Return the (X, Y) coordinate for the center point of the cell that contains the specified text.  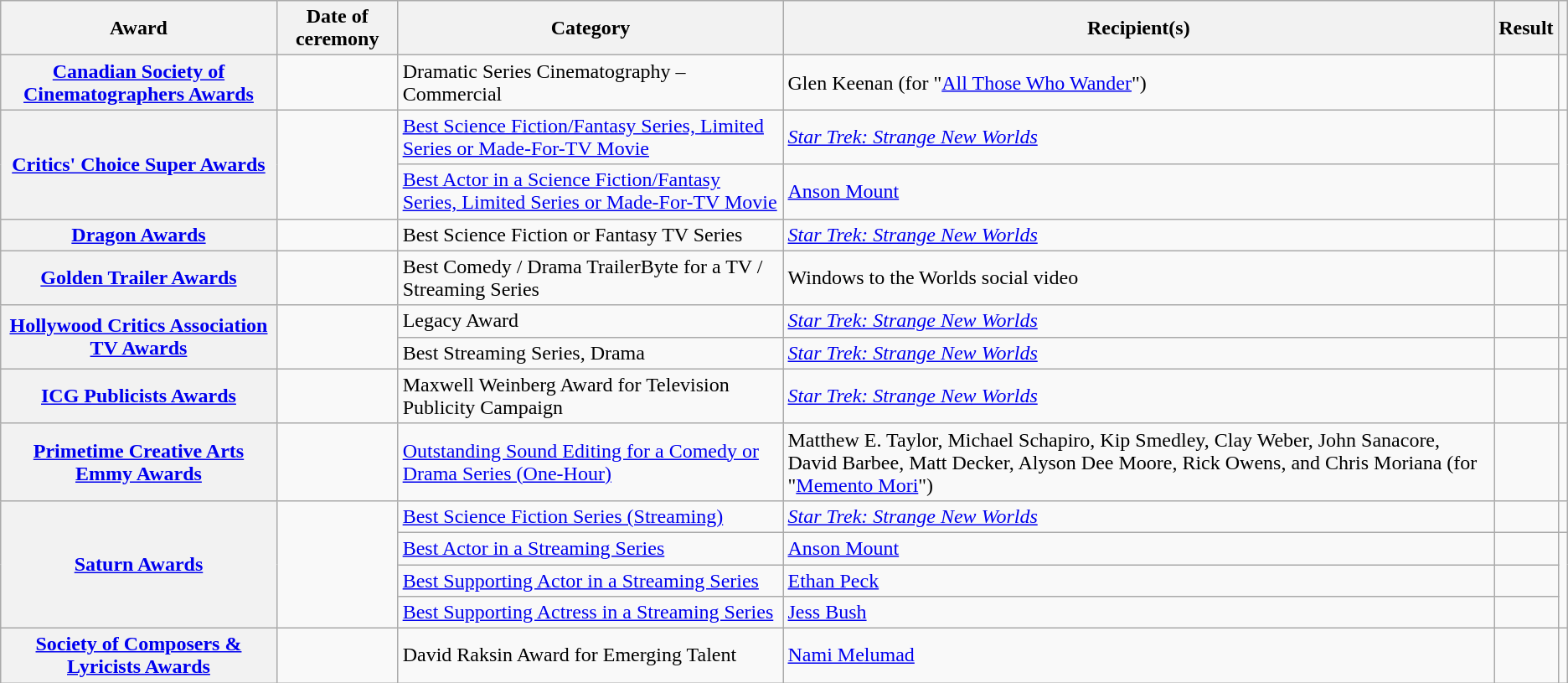
David Raksin Award for Emerging Talent (591, 655)
Best Actor in a Streaming Series (591, 548)
Best Science Fiction or Fantasy TV Series (591, 235)
Maxwell Weinberg Award for Television Publicity Campaign (591, 396)
Jess Bush (1139, 613)
Best Supporting Actor in a Streaming Series (591, 581)
Best Actor in a Science Fiction/Fantasy Series, Limited Series or Made-For-TV Movie (591, 191)
Society of Composers & Lyricists Awards (139, 655)
Date of ceremony (337, 28)
Best Streaming Series, Drama (591, 353)
Golden Trailer Awards (139, 278)
Result (1526, 28)
Award (139, 28)
Nami Melumad (1139, 655)
Dramatic Series Cinematography – Commercial (591, 82)
Outstanding Sound Editing for a Comedy or Drama Series (One-Hour) (591, 462)
Ethan Peck (1139, 581)
Best Comedy / Drama TrailerByte for a TV / Streaming Series (591, 278)
ICG Publicists Awards (139, 396)
Primetime Creative Arts Emmy Awards (139, 462)
Canadian Society of Cinematographers Awards (139, 82)
Dragon Awards (139, 235)
Best Science Fiction Series (Streaming) (591, 516)
Best Science Fiction/Fantasy Series, Limited Series or Made-For-TV Movie (591, 137)
Legacy Award (591, 321)
Windows to the Worlds social video (1139, 278)
Best Supporting Actress in a Streaming Series (591, 613)
Critics' Choice Super Awards (139, 164)
Recipient(s) (1139, 28)
Category (591, 28)
Hollywood Critics Association TV Awards (139, 337)
Saturn Awards (139, 564)
Glen Keenan (for "All Those Who Wander") (1139, 82)
